For the text-containing cell, return its midpoint in (X, Y) coordinate format. 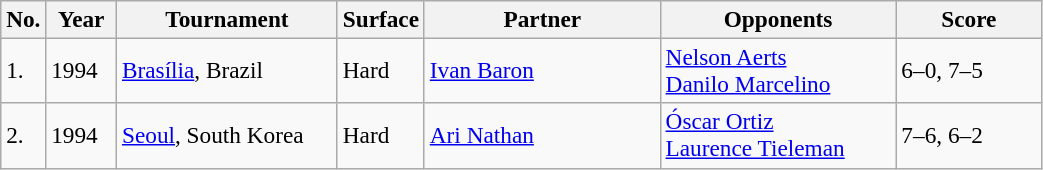
Óscar Ortiz Laurence Tieleman (778, 136)
No. (24, 19)
Score (969, 19)
Year (82, 19)
Surface (380, 19)
6–0, 7–5 (969, 70)
Partner (542, 19)
Ivan Baron (542, 70)
1. (24, 70)
Seoul, South Korea (228, 136)
7–6, 6–2 (969, 136)
Opponents (778, 19)
2. (24, 136)
Ari Nathan (542, 136)
Brasília, Brazil (228, 70)
Tournament (228, 19)
Nelson Aerts Danilo Marcelino (778, 70)
